For the text-containing cell, return its midpoint in (X, Y) coordinate format. 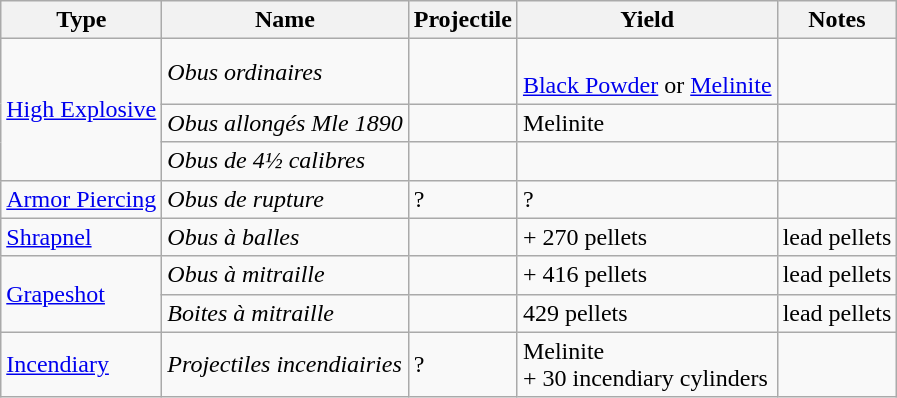
+ 270 pellets (647, 237)
Type (82, 20)
Projectiles incendiairies (285, 364)
429 pellets (647, 313)
Melinite (647, 123)
Armor Piercing (82, 199)
Shrapnel (82, 237)
Obus à mitraille (285, 275)
High Explosive (82, 110)
Obus ordinaires (285, 72)
Boites à mitraille (285, 313)
Obus de 4½ calibres (285, 161)
Obus allongés Mle 1890 (285, 123)
Yield (647, 20)
Notes (837, 20)
+ 416 pellets (647, 275)
Grapeshot (82, 294)
Melinite+ 30 incendiary cylinders (647, 364)
Obus de rupture (285, 199)
Black Powder or Melinite (647, 72)
Name (285, 20)
Projectile (462, 20)
Incendiary (82, 364)
Obus à balles (285, 237)
